Determine the (x, y) coordinate at the center of the cell enclosing the given text.  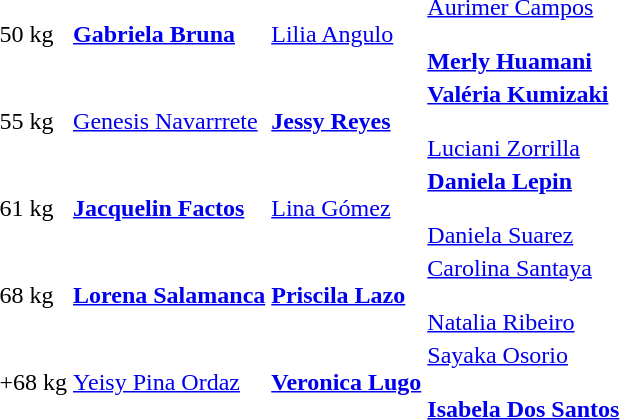
Priscila Lazo (346, 295)
Lorena Salamanca (170, 295)
Jessy Reyes (346, 121)
Genesis Navarrrete (170, 121)
Jacquelin Factos (170, 208)
Lina Gómez (346, 208)
